For the text-containing cell, return its midpoint in [x, y] coordinate format. 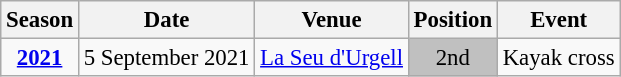
Venue [332, 20]
La Seu d'Urgell [332, 58]
5 September 2021 [166, 58]
2nd [452, 58]
Position [452, 20]
2021 [40, 58]
Date [166, 20]
Event [558, 20]
Season [40, 20]
Kayak cross [558, 58]
